From the cell containing the given text, extract its center point as [X, Y] coordinate. 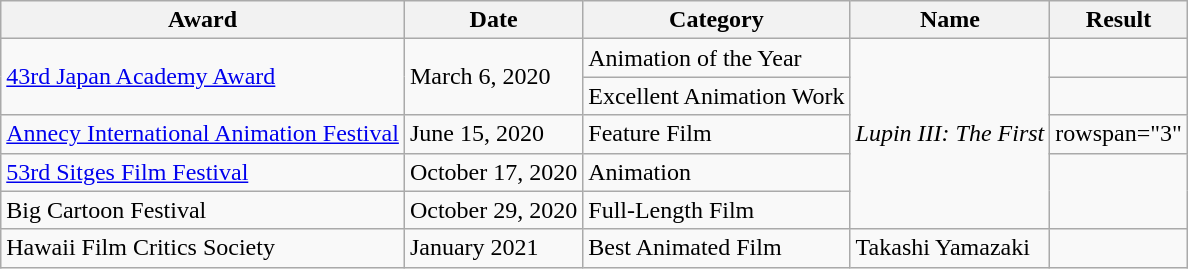
Excellent Animation Work [716, 96]
Name [950, 20]
October 29, 2020 [493, 210]
Animation [716, 172]
rowspan="3" [1119, 134]
Hawaii Film Critics Society [203, 248]
53rd Sitges Film Festival [203, 172]
June 15, 2020 [493, 134]
Award [203, 20]
Full-Length Film [716, 210]
Category [716, 20]
Big Cartoon Festival [203, 210]
Result [1119, 20]
Annecy International Animation Festival [203, 134]
Animation of the Year [716, 58]
March 6, 2020 [493, 77]
October 17, 2020 [493, 172]
43rd Japan Academy Award [203, 77]
Lupin III: The First [950, 134]
January 2021 [493, 248]
Date [493, 20]
Best Animated Film [716, 248]
Feature Film [716, 134]
Takashi Yamazaki [950, 248]
